Identify which cell holds the provided text, then report its (x, y) central coordinate. 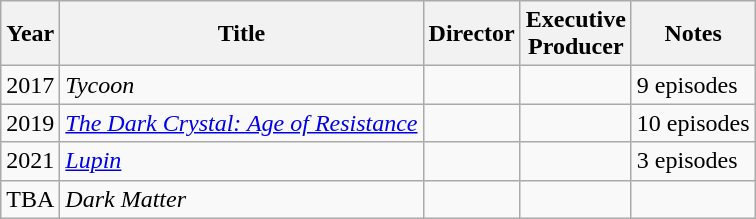
Lupin (242, 161)
2017 (30, 85)
Tycoon (242, 85)
Notes (693, 34)
Dark Matter (242, 199)
2021 (30, 161)
Year (30, 34)
Director (472, 34)
Title (242, 34)
9 episodes (693, 85)
ExecutiveProducer (576, 34)
2019 (30, 123)
The Dark Crystal: Age of Resistance (242, 123)
10 episodes (693, 123)
TBA (30, 199)
3 episodes (693, 161)
